Return (X, Y) of the center of cell containing provided text 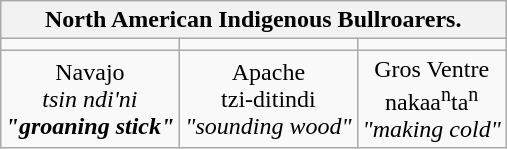
North American Indigenous Bullroarers. (253, 20)
Apachetzi-ditindi"sounding wood" (268, 100)
Gros Ventrenakaantan"making cold" (432, 100)
Navajotsin ndi'ni"groaning stick" (90, 100)
